From the cell containing the given text, extract its center point as [x, y] coordinate. 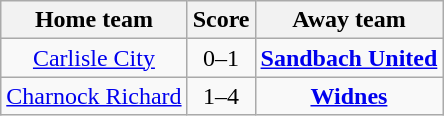
Charnock Richard [94, 96]
Carlisle City [94, 58]
0–1 [221, 58]
Home team [94, 20]
Widnes [349, 96]
Sandbach United [349, 58]
Away team [349, 20]
Score [221, 20]
1–4 [221, 96]
